Find where the given text appears and provide that cell's center as [x, y] coordinate. 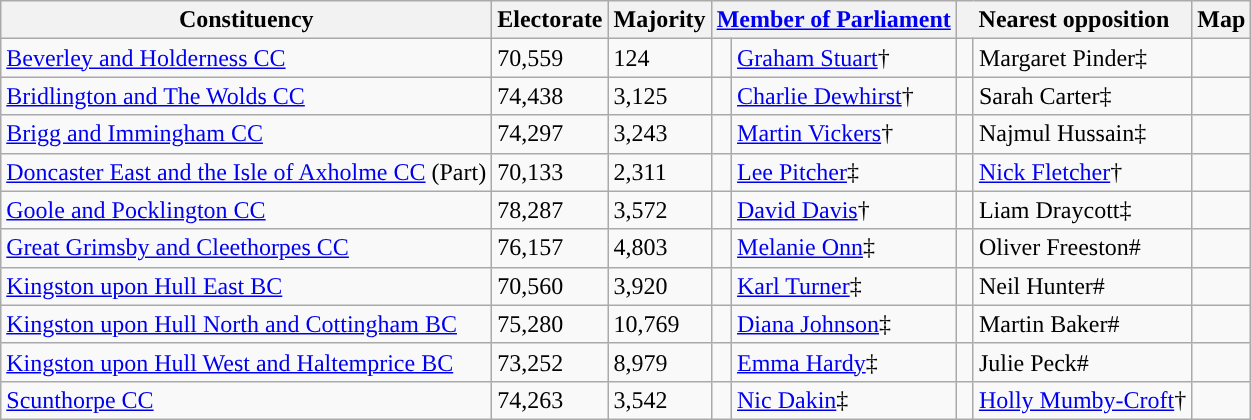
Melanie Onn‡ [844, 248]
Karl Turner‡ [844, 286]
3,542 [660, 400]
Goole and Pocklington CC [246, 210]
75,280 [550, 324]
Member of Parliament [834, 20]
Neil Hunter# [1082, 286]
Majority [660, 20]
76,157 [550, 248]
Holly Mumby-Croft† [1082, 400]
Lee Pitcher‡ [844, 172]
Nic Dakin‡ [844, 400]
Najmul Hussain‡ [1082, 134]
70,559 [550, 58]
Kingston upon Hull West and Haltemprice BC [246, 362]
Diana Johnson‡ [844, 324]
Constituency [246, 20]
Brigg and Immingham CC [246, 134]
Kingston upon Hull North and Cottingham BC [246, 324]
Beverley and Holderness CC [246, 58]
David Davis† [844, 210]
Map [1222, 20]
3,920 [660, 286]
Bridlington and The Wolds CC [246, 96]
70,560 [550, 286]
2,311 [660, 172]
10,769 [660, 324]
3,572 [660, 210]
Kingston upon Hull East BC [246, 286]
73,252 [550, 362]
Martin Vickers† [844, 134]
Liam Draycott‡ [1082, 210]
78,287 [550, 210]
124 [660, 58]
Charlie Dewhirst† [844, 96]
3,243 [660, 134]
8,979 [660, 362]
Great Grimsby and Cleethorpes CC [246, 248]
Oliver Freeston# [1082, 248]
Electorate [550, 20]
Sarah Carter‡ [1082, 96]
74,438 [550, 96]
Nick Fletcher† [1082, 172]
74,263 [550, 400]
Scunthorpe CC [246, 400]
Nearest opposition [1074, 20]
Emma Hardy‡ [844, 362]
70,133 [550, 172]
Margaret Pinder‡ [1082, 58]
4,803 [660, 248]
3,125 [660, 96]
Martin Baker# [1082, 324]
Graham Stuart† [844, 58]
Julie Peck# [1082, 362]
Doncaster East and the Isle of Axholme CC (Part) [246, 172]
74,297 [550, 134]
